Extract the [X, Y] coordinate from the center of the cell holding the provided text.  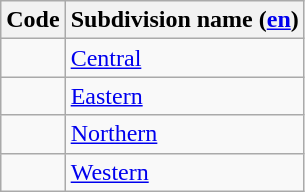
Northern [184, 134]
Code [33, 20]
Central [184, 58]
Eastern [184, 96]
Western [184, 172]
Subdivision name (en) [184, 20]
